Detect which cell encompasses the target text, then output its (X, Y) center coordinate. 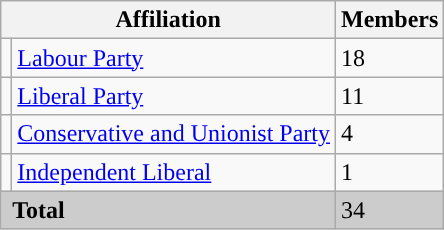
18 (390, 58)
1 (390, 172)
Affiliation (168, 20)
34 (390, 210)
Total (168, 210)
11 (390, 96)
Members (390, 20)
Independent Liberal (174, 172)
4 (390, 134)
Liberal Party (174, 96)
Labour Party (174, 58)
Conservative and Unionist Party (174, 134)
